Return the (x, y) coordinate for the center point of the cell that contains the specified text.  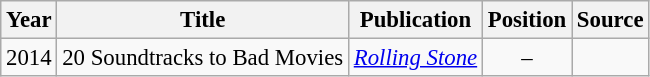
Rolling Stone (415, 58)
Year (29, 20)
Publication (415, 20)
Source (610, 20)
Title (203, 20)
2014 (29, 58)
– (526, 58)
Position (526, 20)
20 Soundtracks to Bad Movies (203, 58)
